Return the [x, y] coordinate for the center point of the cell that contains the specified text.  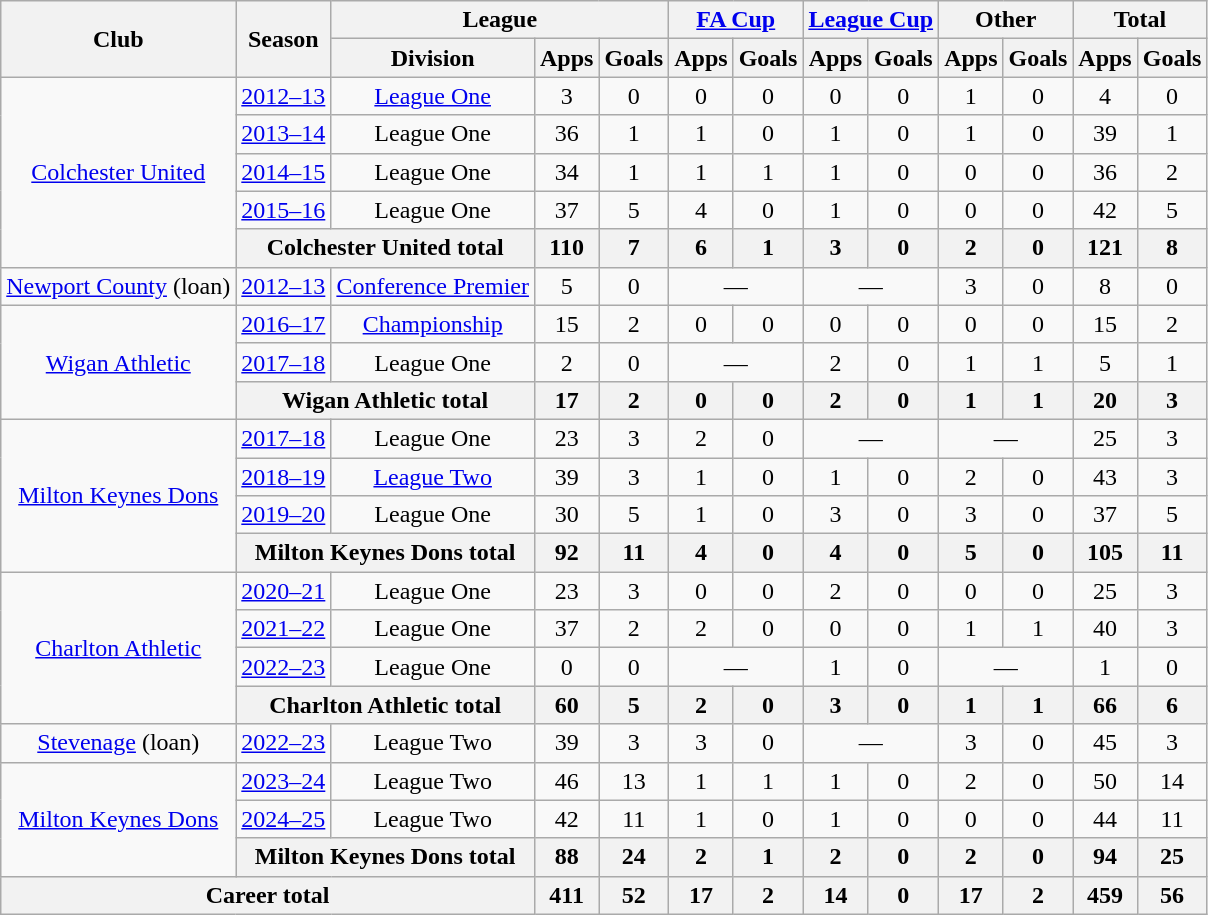
2016–17 [284, 324]
Championship [433, 324]
56 [1172, 895]
League [500, 20]
Division [433, 58]
2014–15 [284, 172]
Total [1140, 20]
34 [566, 172]
92 [566, 553]
44 [1105, 819]
459 [1105, 895]
2024–25 [284, 819]
Stevenage (loan) [118, 743]
88 [566, 857]
Charlton Athletic total [386, 705]
2013–14 [284, 134]
110 [566, 248]
2021–22 [284, 629]
94 [1105, 857]
FA Cup [736, 20]
40 [1105, 629]
Season [284, 39]
2020–21 [284, 591]
Career total [268, 895]
7 [634, 248]
2019–20 [284, 515]
2018–19 [284, 477]
Colchester United total [386, 248]
League Cup [871, 20]
52 [634, 895]
Charlton Athletic [118, 648]
2015–16 [284, 210]
60 [566, 705]
Colchester United [118, 172]
13 [634, 781]
105 [1105, 553]
45 [1105, 743]
Conference Premier [433, 286]
411 [566, 895]
2023–24 [284, 781]
66 [1105, 705]
20 [1105, 400]
Club [118, 39]
46 [566, 781]
Wigan Athletic [118, 362]
50 [1105, 781]
30 [566, 515]
Other [1006, 20]
Newport County (loan) [118, 286]
Wigan Athletic total [386, 400]
43 [1105, 477]
24 [634, 857]
121 [1105, 248]
